Search for the cell housing the specified text and yield its [X, Y] center coordinate. 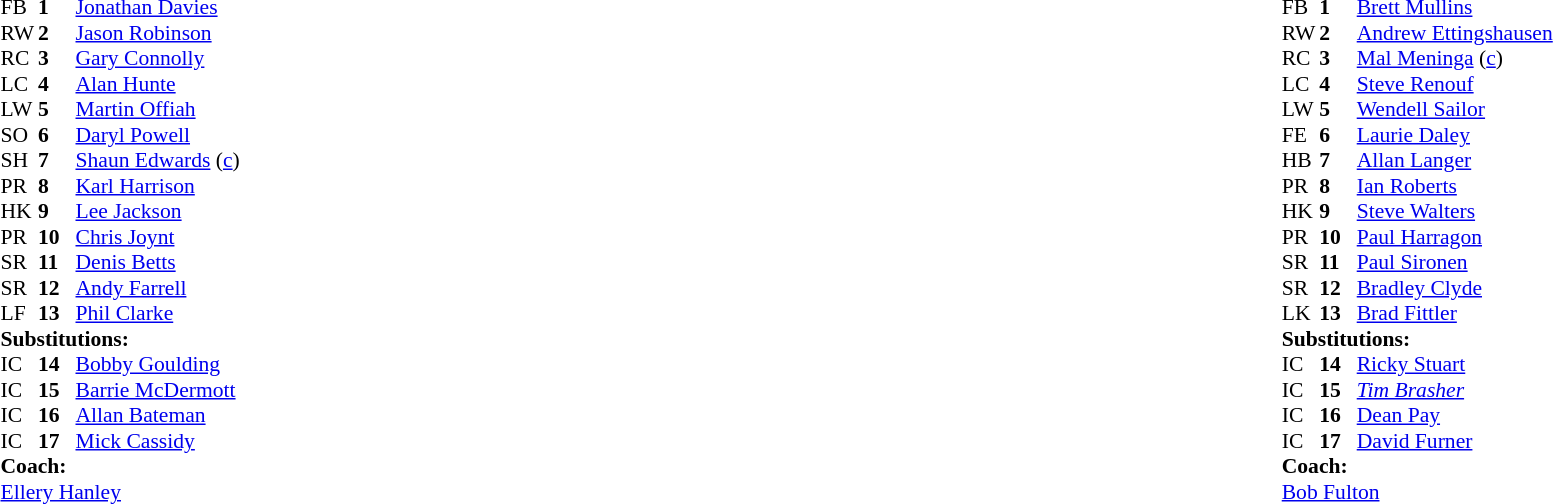
Gary Connolly [158, 59]
LF [19, 313]
FE [1301, 135]
Andrew Ettingshausen [1455, 33]
Laurie Daley [1455, 135]
Martin Offiah [158, 109]
Jason Robinson [158, 33]
Barrie McDermott [158, 390]
Ricky Stuart [1455, 365]
LK [1301, 313]
Alan Hunte [158, 84]
Daryl Powell [158, 135]
Steve Renouf [1455, 84]
Allan Bateman [158, 415]
Paul Harragon [1455, 237]
Phil Clarke [158, 313]
Mal Meninga (c) [1455, 59]
Tim Brasher [1455, 390]
Steve Walters [1455, 211]
Wendell Sailor [1455, 109]
Allan Langer [1455, 161]
HB [1301, 161]
Mick Cassidy [158, 441]
Brad Fittler [1455, 313]
Dean Pay [1455, 415]
Denis Betts [158, 263]
SO [19, 135]
David Furner [1455, 441]
Paul Sironen [1455, 263]
Bobby Goulding [158, 365]
Andy Farrell [158, 288]
SH [19, 161]
Ian Roberts [1455, 186]
Chris Joynt [158, 237]
Bradley Clyde [1455, 288]
Lee Jackson [158, 211]
Karl Harrison [158, 186]
Shaun Edwards (c) [158, 161]
